Provide the (X, Y) coordinate of the cell's center where the given text is located.  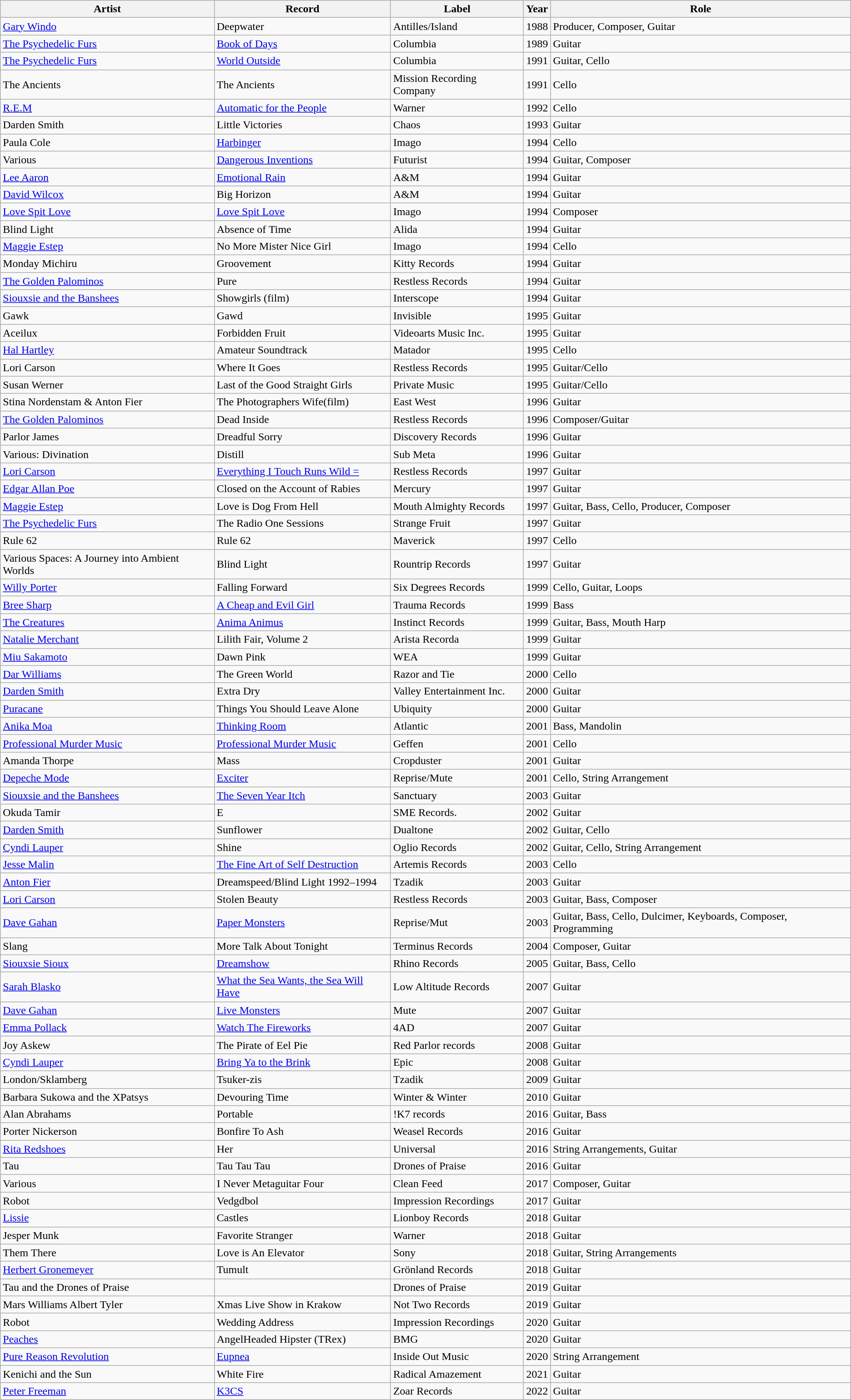
Lissie (107, 1218)
Dreamshow (302, 963)
Videoarts Music Inc. (457, 333)
The Photographers Wife(film) (302, 402)
Dreadful Sorry (302, 437)
Alan Abrahams (107, 1114)
Stina Nordenstam & Anton Fier (107, 402)
Maverick (457, 541)
R.E.M (107, 108)
Depeche Mode (107, 778)
Emma Pollack (107, 1027)
Bass (701, 605)
WEA (457, 657)
Sony (457, 1253)
Tau and the Drones of Praise (107, 1287)
Porter Nickerson (107, 1132)
Clean Feed (457, 1183)
2021 (537, 1374)
Interscope (457, 298)
Dar Williams (107, 674)
Oglio Records (457, 847)
Automatic for the People (302, 108)
K3CS (302, 1391)
Kenichi and the Sun (107, 1374)
Book of Days (302, 44)
Little Victories (302, 125)
Trauma Records (457, 605)
Various Spaces: A Journey into Ambient Worlds (107, 564)
The Radio One Sessions (302, 524)
Eupnea (302, 1356)
Parlor James (107, 437)
Reprise/Mute (457, 778)
Weasel Records (457, 1132)
!K7 records (457, 1114)
Composer (701, 212)
Showgirls (film) (302, 298)
David Wilcox (107, 194)
Anima Animus (302, 622)
Bonfire To Ash (302, 1132)
Reprise/Mut (457, 922)
Pure Reason Revolution (107, 1356)
Matador (457, 350)
BMG (457, 1339)
Them There (107, 1253)
Radical Amazement (457, 1374)
Dawn Pink (302, 657)
Dreamspeed/Blind Light 1992–1994 (302, 882)
Exciter (302, 778)
Barbara Sukowa and the XPatsys (107, 1097)
Deepwater (302, 26)
Amanda Thorpe (107, 760)
Love is Dog From Hell (302, 506)
World Outside (302, 61)
Everything I Touch Runs Wild = (302, 471)
Okuda Tamir (107, 813)
Strange Fruit (457, 524)
Mass (302, 760)
1992 (537, 108)
Futurist (457, 160)
Alida (457, 229)
Guitar, Bass, Mouth Harp (701, 622)
Favorite Stranger (302, 1235)
Discovery Records (457, 437)
Terminus Records (457, 946)
Guitar, Composer (701, 160)
Paula Cole (107, 142)
Bass, Mandolin (701, 726)
Portable (302, 1114)
Slang (107, 946)
Big Horizon (302, 194)
Mouth Almighty Records (457, 506)
Grönland Records (457, 1270)
Sarah Blasko (107, 987)
Kitty Records (457, 264)
Lilith Fair, Volume 2 (302, 640)
2009 (537, 1079)
Lionboy Records (457, 1218)
Zoar Records (457, 1391)
London/Sklamberg (107, 1079)
Aceilux (107, 333)
Private Music (457, 385)
Red Parlor records (457, 1045)
Distill (302, 454)
Record (302, 9)
Monday Michiru (107, 264)
Jesse Malin (107, 865)
Stolen Beauty (302, 899)
Susan Werner (107, 385)
Siouxsie Sioux (107, 963)
Lee Aaron (107, 177)
What the Sea Wants, the Sea Will Have (302, 987)
Watch The Fireworks (302, 1027)
The Seven Year Itch (302, 796)
Geffen (457, 743)
Valley Entertainment Inc. (457, 691)
Mute (457, 1010)
Epic (457, 1062)
Producer, Composer, Guitar (701, 26)
Tsuker-zis (302, 1079)
Sunflower (302, 830)
The Green World (302, 674)
Miu Sakamoto (107, 657)
Chaos (457, 125)
Peaches (107, 1339)
Last of the Good Straight Girls (302, 385)
Invisible (457, 316)
Label (457, 9)
Low Altitude Records (457, 987)
Artist (107, 9)
Composer/Guitar (701, 419)
2022 (537, 1391)
4AD (457, 1027)
Cello, Guitar, Loops (701, 588)
Anika Moa (107, 726)
Emotional Rain (302, 177)
Dualtone (457, 830)
Thinking Room (302, 726)
Dead Inside (302, 419)
A Cheap and Evil Girl (302, 605)
Razor and Tie (457, 674)
Joy Askew (107, 1045)
Puracane (107, 709)
Rita Redshoes (107, 1149)
SME Records. (457, 813)
Inside Out Music (457, 1356)
E (302, 813)
1989 (537, 44)
String Arrangement (701, 1356)
Edgar Allan Poe (107, 488)
Mission Recording Company (457, 85)
Castles (302, 1218)
I Never Metaguitar Four (302, 1183)
Guitar, Cello, String Arrangement (701, 847)
1988 (537, 26)
Guitar, Bass, Cello (701, 963)
Cropduster (457, 760)
Gawk (107, 316)
Things You Should Leave Alone (302, 709)
Groovement (302, 264)
Where It Goes (302, 368)
Six Degrees Records (457, 588)
The Creatures (107, 622)
Extra Dry (302, 691)
Tau (107, 1166)
Closed on the Account of Rabies (302, 488)
Rhino Records (457, 963)
Dangerous Inventions (302, 160)
East West (457, 402)
Arista Recorda (457, 640)
Pure (302, 281)
Her (302, 1149)
Falling Forward (302, 588)
Year (537, 9)
Mars Williams Albert Tyler (107, 1304)
Winter & Winter (457, 1097)
2005 (537, 963)
Vedgdbol (302, 1201)
Guitar, Bass, Cello, Dulcimer, Keyboards, Composer, Programming (701, 922)
Absence of Time (302, 229)
Willy Porter (107, 588)
Devouring Time (302, 1097)
No More Mister Nice Girl (302, 247)
Ubiquity (457, 709)
Xmas Live Show in Krakow (302, 1304)
Tau Tau Tau (302, 1166)
2010 (537, 1097)
Gary Windo (107, 26)
Live Monsters (302, 1010)
Various: Divination (107, 454)
Role (701, 9)
Amateur Soundtrack (302, 350)
AngelHeaded Hipster (TRex) (302, 1339)
Anton Fier (107, 882)
Cello, String Arrangement (701, 778)
Tumult (302, 1270)
Universal (457, 1149)
Harbinger (302, 142)
Herbert Gronemeyer (107, 1270)
Bree Sharp (107, 605)
Rountrip Records (457, 564)
Mercury (457, 488)
Guitar, Bass, Composer (701, 899)
Hal Hartley (107, 350)
Atlantic (457, 726)
Peter Freeman (107, 1391)
Jesper Munk (107, 1235)
Shine (302, 847)
Sanctuary (457, 796)
Guitar, Bass (701, 1114)
Love is An Elevator (302, 1253)
Bring Ya to the Brink (302, 1062)
Guitar, Bass, Cello, Producer, Composer (701, 506)
The Fine Art of Self Destruction (302, 865)
Guitar, String Arrangements (701, 1253)
String Arrangements, Guitar (701, 1149)
White Fire (302, 1374)
Sub Meta (457, 454)
Forbidden Fruit (302, 333)
Antilles/Island (457, 26)
The Pirate of Eel Pie (302, 1045)
1993 (537, 125)
Paper Monsters (302, 922)
More Talk About Tonight (302, 946)
2004 (537, 946)
Instinct Records (457, 622)
Wedding Address (302, 1322)
Gawd (302, 316)
Not Two Records (457, 1304)
Natalie Merchant (107, 640)
Artemis Records (457, 865)
